Detect which cell encompasses the target text, then output its (X, Y) center coordinate. 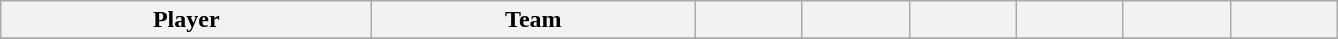
Player (186, 20)
Team (534, 20)
